Determine the [X, Y] coordinate at the center of the cell enclosing the given text.  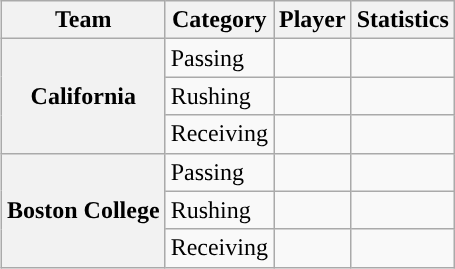
California [83, 96]
Statistics [402, 20]
Category [219, 20]
Team [83, 20]
Boston College [83, 210]
Player [313, 20]
